Scan for the cell matching the given text and deliver its (x, y) coordinate at center. 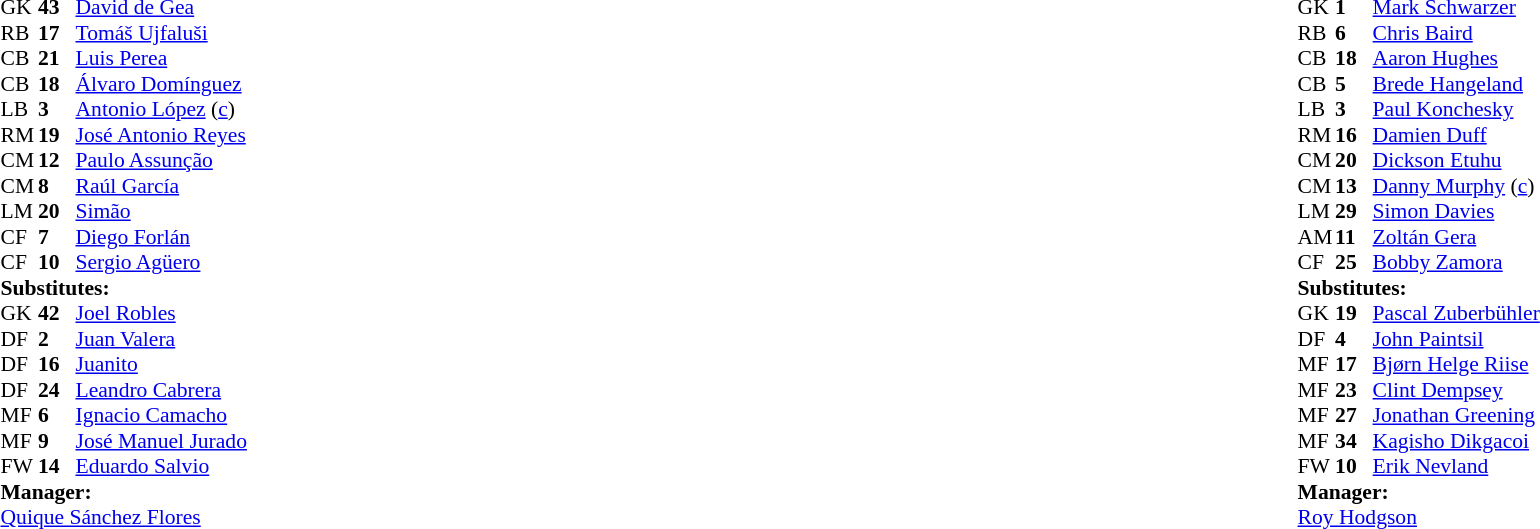
AM (1317, 237)
Paul Konchesky (1456, 109)
42 (57, 313)
23 (1354, 390)
Raúl García (162, 186)
Antonio López (c) (162, 109)
8 (57, 186)
Joel Robles (162, 313)
Tomáš Ujfaluši (162, 33)
Pascal Zuberbühler (1456, 313)
Juanito (162, 365)
Bobby Zamora (1456, 263)
4 (1354, 339)
Álvaro Domínguez (162, 84)
Leandro Cabrera (162, 390)
34 (1354, 441)
Bjørn Helge Riise (1456, 365)
Jonathan Greening (1456, 415)
5 (1354, 84)
29 (1354, 211)
José Antonio Reyes (162, 135)
13 (1354, 186)
Eduardo Salvio (162, 467)
25 (1354, 263)
Dickson Etuhu (1456, 161)
Ignacio Camacho (162, 415)
2 (57, 339)
Sergio Agüero (162, 263)
Paulo Assunção (162, 161)
21 (57, 59)
24 (57, 390)
Erik Nevland (1456, 467)
Chris Baird (1456, 33)
Kagisho Dikgacoi (1456, 441)
11 (1354, 237)
7 (57, 237)
John Paintsil (1456, 339)
9 (57, 441)
Luis Perea (162, 59)
14 (57, 467)
Clint Dempsey (1456, 390)
Aaron Hughes (1456, 59)
Diego Forlán (162, 237)
Brede Hangeland (1456, 84)
27 (1354, 415)
José Manuel Jurado (162, 441)
Damien Duff (1456, 135)
Simão (162, 211)
12 (57, 161)
Juan Valera (162, 339)
Zoltán Gera (1456, 237)
Simon Davies (1456, 211)
Danny Murphy (c) (1456, 186)
